For the text-containing cell, return its midpoint in [X, Y] coordinate format. 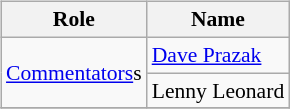
Lenny Leonard [218, 91]
Name [218, 20]
Role [74, 20]
Commentatorss [74, 72]
Dave Prazak [218, 55]
